Extract the [x, y] coordinate from the center of the cell holding the provided text.  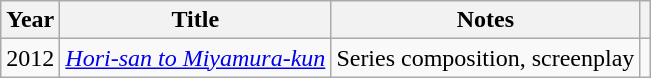
Hori-san to Miyamura-kun [196, 58]
Notes [486, 20]
2012 [30, 58]
Series composition, screenplay [486, 58]
Year [30, 20]
Title [196, 20]
